Identify which cell holds the provided text, then report its [x, y] central coordinate. 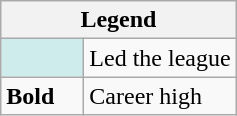
Legend [118, 20]
Led the league [160, 58]
Career high [160, 96]
Bold [42, 96]
